Return the (X, Y) coordinate for the center point of the cell that contains the specified text.  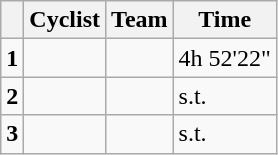
Cyclist (65, 20)
3 (12, 134)
4h 52'22" (224, 58)
2 (12, 96)
Team (140, 20)
1 (12, 58)
Time (224, 20)
